Pinpoint the cell where the given text exists, returning its [X, Y] midpoint coordinate. 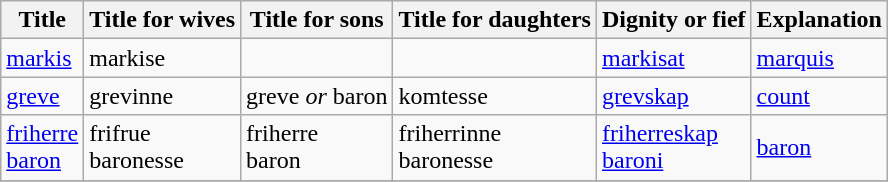
Dignity or fief [674, 20]
grevinne [162, 96]
Title for wives [162, 20]
grevskap [674, 96]
marquis [819, 58]
count [819, 96]
greve [42, 96]
Title for daughters [495, 20]
friherrinnebaronesse [495, 148]
markis [42, 58]
markise [162, 58]
greve or baron [317, 96]
Explanation [819, 20]
baron [819, 148]
frifruebaronesse [162, 148]
friherreskapbaroni [674, 148]
Title for sons [317, 20]
Title [42, 20]
markisat [674, 58]
komtesse [495, 96]
